Determine the (X, Y) coordinate at the center of the cell enclosing the given text.  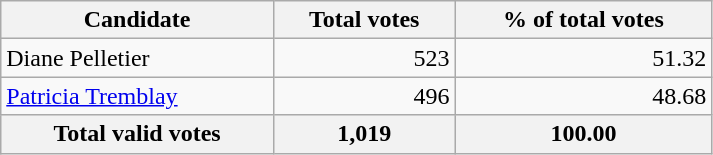
51.32 (584, 58)
100.00 (584, 134)
523 (364, 58)
% of total votes (584, 20)
Candidate (138, 20)
48.68 (584, 96)
Total votes (364, 20)
Diane Pelletier (138, 58)
Patricia Tremblay (138, 96)
496 (364, 96)
Total valid votes (138, 134)
1,019 (364, 134)
